From the cell containing the given text, extract its center point as (X, Y) coordinate. 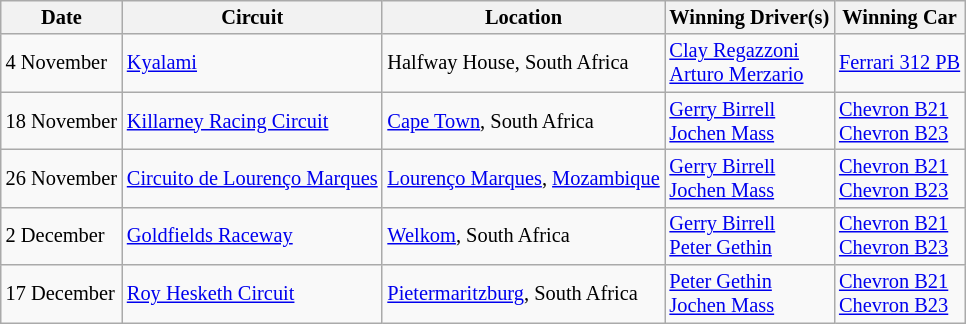
Kyalami (252, 63)
18 November (62, 121)
Welkom, South Africa (523, 236)
Killarney Racing Circuit (252, 121)
Winning Driver(s) (750, 17)
4 November (62, 63)
Gerry Birrell Peter Gethin (750, 236)
17 December (62, 294)
Clay Regazzoni Arturo Merzario (750, 63)
Winning Car (900, 17)
2 December (62, 236)
Goldfields Raceway (252, 236)
Halfway House, South Africa (523, 63)
Cape Town, South Africa (523, 121)
Pietermaritzburg, South Africa (523, 294)
Roy Hesketh Circuit (252, 294)
Location (523, 17)
Ferrari 312 PB (900, 63)
Date (62, 17)
26 November (62, 178)
Peter Gethin Jochen Mass (750, 294)
Circuito de Lourenço Marques (252, 178)
Circuit (252, 17)
Lourenço Marques, Mozambique (523, 178)
